Search for the cell housing the specified text and yield its (X, Y) center coordinate. 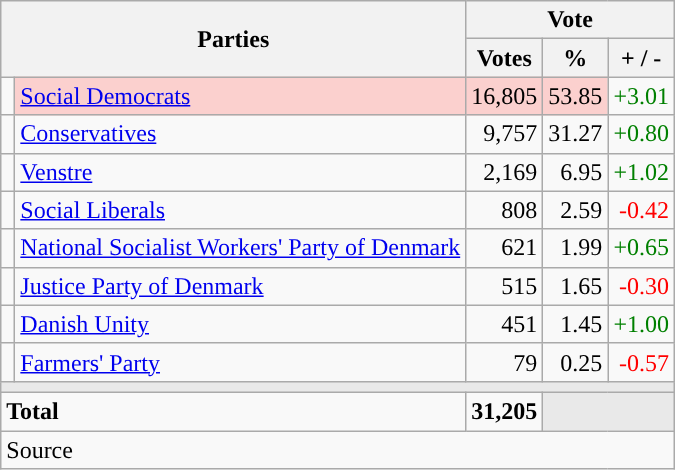
Parties (234, 39)
2,169 (504, 172)
79 (504, 362)
6.95 (576, 172)
Votes (504, 58)
0.25 (576, 362)
+3.01 (642, 96)
53.85 (576, 96)
+1.02 (642, 172)
Total (234, 411)
Social Liberals (240, 210)
Source (338, 449)
2.59 (576, 210)
16,805 (504, 96)
9,757 (504, 134)
Farmers' Party (240, 362)
Conservatives (240, 134)
1.65 (576, 286)
-0.42 (642, 210)
National Socialist Workers' Party of Denmark (240, 248)
1.45 (576, 324)
+0.80 (642, 134)
Justice Party of Denmark (240, 286)
1.99 (576, 248)
% (576, 58)
Vote (570, 20)
451 (504, 324)
621 (504, 248)
-0.57 (642, 362)
31,205 (504, 411)
Danish Unity (240, 324)
31.27 (576, 134)
+ / - (642, 58)
+1.00 (642, 324)
515 (504, 286)
+0.65 (642, 248)
-0.30 (642, 286)
808 (504, 210)
Venstre (240, 172)
Social Democrats (240, 96)
